Scan for the cell matching the given text and deliver its (X, Y) coordinate at center. 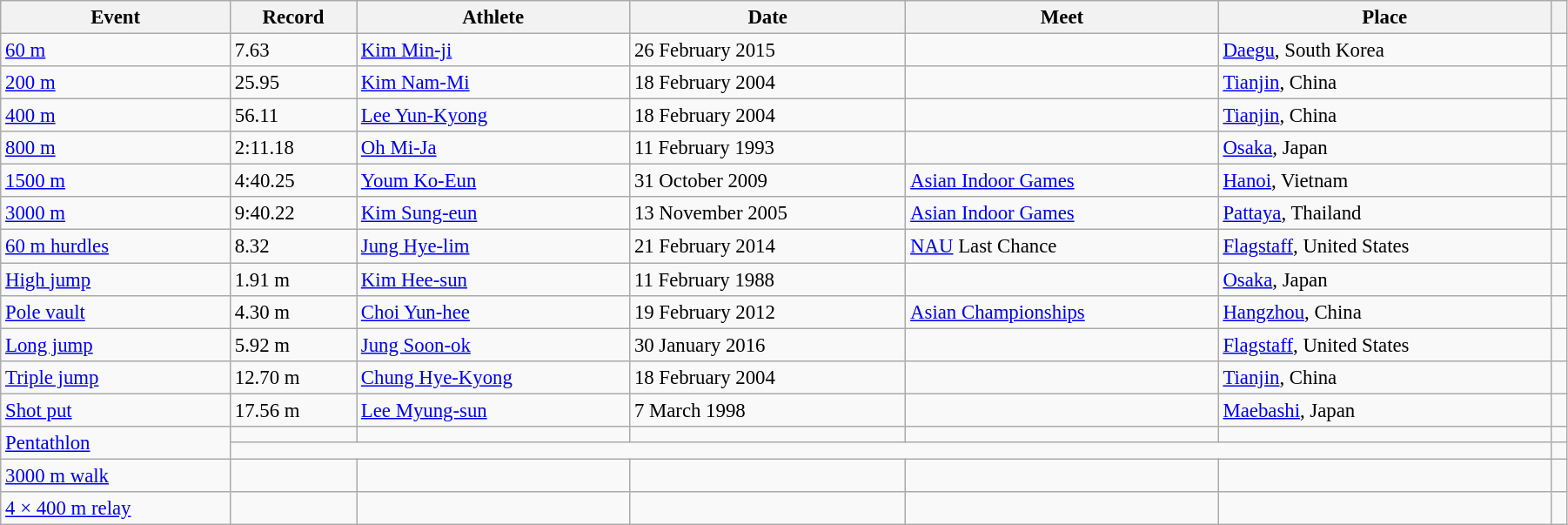
Jung Soon-ok (493, 345)
High jump (116, 279)
4 × 400 m relay (116, 508)
Hanoi, Vietnam (1384, 181)
Pole vault (116, 312)
7 March 1998 (767, 410)
21 February 2014 (767, 246)
31 October 2009 (767, 181)
Choi Yun-hee (493, 312)
Event (116, 17)
Triple jump (116, 377)
200 m (116, 83)
Place (1384, 17)
Shot put (116, 410)
2:11.18 (292, 148)
Long jump (116, 345)
19 February 2012 (767, 312)
5.92 m (292, 345)
25.95 (292, 83)
Asian Championships (1062, 312)
1.91 m (292, 279)
26 February 2015 (767, 50)
12.70 m (292, 377)
800 m (116, 148)
56.11 (292, 116)
Jung Hye-lim (493, 246)
1500 m (116, 181)
Kim Hee-sun (493, 279)
8.32 (292, 246)
9:40.22 (292, 213)
30 January 2016 (767, 345)
400 m (116, 116)
7.63 (292, 50)
4.30 m (292, 312)
NAU Last Chance (1062, 246)
13 November 2005 (767, 213)
Kim Nam-Mi (493, 83)
Lee Myung-sun (493, 410)
4:40.25 (292, 181)
Youm Ko-Eun (493, 181)
3000 m walk (116, 475)
Hangzhou, China (1384, 312)
60 m (116, 50)
Kim Min-ji (493, 50)
17.56 m (292, 410)
Pattaya, Thailand (1384, 213)
60 m hurdles (116, 246)
Date (767, 17)
Oh Mi-Ja (493, 148)
Meet (1062, 17)
Lee Yun-Kyong (493, 116)
3000 m (116, 213)
Pentathlon (116, 443)
Maebashi, Japan (1384, 410)
Athlete (493, 17)
Record (292, 17)
Kim Sung-eun (493, 213)
11 February 1988 (767, 279)
Daegu, South Korea (1384, 50)
Chung Hye-Kyong (493, 377)
11 February 1993 (767, 148)
